From the cell containing the given text, extract its center point as [x, y] coordinate. 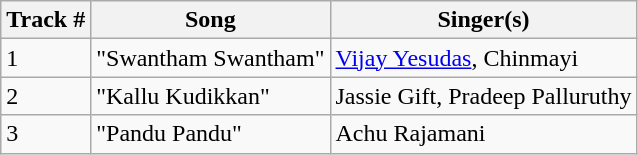
2 [46, 96]
1 [46, 58]
Achu Rajamani [484, 134]
"Kallu Kudikkan" [210, 96]
Track # [46, 20]
Vijay Yesudas, Chinmayi [484, 58]
Jassie Gift, Pradeep Palluruthy [484, 96]
"Swantham Swantham" [210, 58]
Singer(s) [484, 20]
3 [46, 134]
Song [210, 20]
"Pandu Pandu" [210, 134]
